Extract the (x, y) coordinate from the center of the cell holding the provided text.  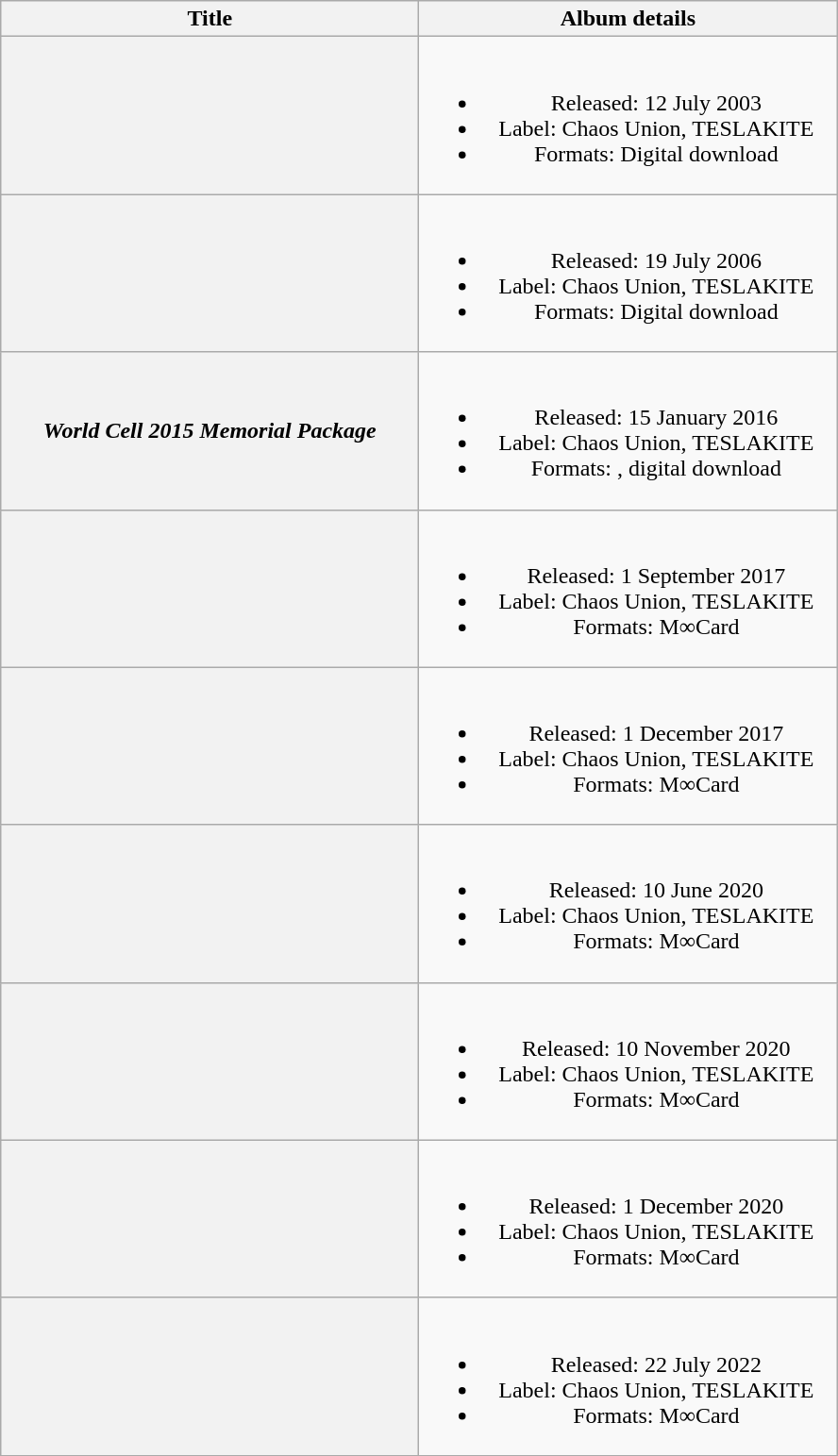
World Cell 2015 Memorial Package (209, 430)
Released: 15 January 2016Label: Chaos Union, TESLAKITEFormats: , digital download (628, 430)
Title (209, 19)
Released: 1 September 2017Label: Chaos Union, TESLAKITEFormats: M∞Card (628, 589)
Released: 12 July 2003Label: Chaos Union, TESLAKITEFormats: Digital download (628, 115)
Released: 22 July 2022Label: Chaos Union, TESLAKITEFormats: M∞Card (628, 1376)
Released: 1 December 2017Label: Chaos Union, TESLAKITEFormats: M∞Card (628, 745)
Album details (628, 19)
Released: 10 November 2020Label: Chaos Union, TESLAKITEFormats: M∞Card (628, 1061)
Released: 1 December 2020Label: Chaos Union, TESLAKITEFormats: M∞Card (628, 1219)
Released: 10 June 2020Label: Chaos Union, TESLAKITEFormats: M∞Card (628, 904)
Released: 19 July 2006Label: Chaos Union, TESLAKITEFormats: Digital download (628, 274)
